Output the [x, y] coordinate of the center of the cell containing the given text.  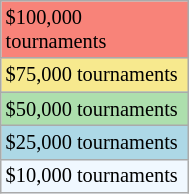
$100,000 tournaments [95, 29]
$25,000 tournaments [95, 142]
$50,000 tournaments [95, 109]
$75,000 tournaments [95, 75]
$10,000 tournaments [95, 176]
